Output the (X, Y) coordinate of the center of the cell containing the given text.  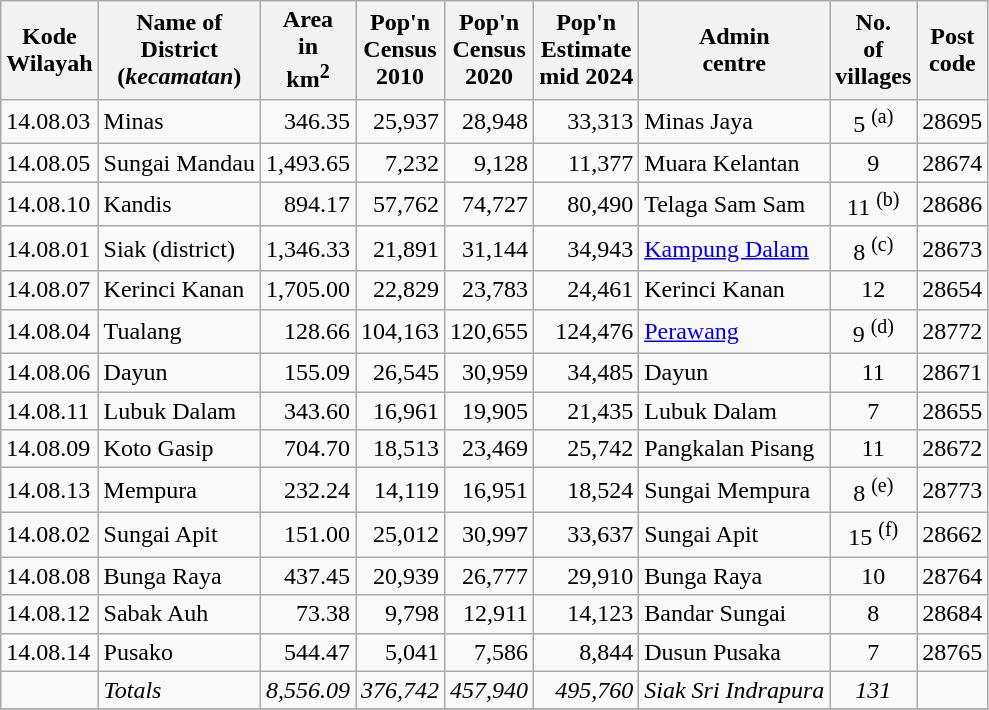
343.60 (308, 411)
16,961 (400, 411)
19,905 (490, 411)
155.09 (308, 373)
Minas Jaya (734, 122)
495,760 (586, 690)
25,012 (400, 534)
Pangkalan Pisang (734, 449)
22,829 (400, 290)
34,485 (586, 373)
30,959 (490, 373)
26,777 (490, 576)
28654 (952, 290)
28773 (952, 490)
34,943 (586, 248)
Totals (179, 690)
7,232 (400, 163)
104,163 (400, 332)
28764 (952, 576)
14.08.09 (50, 449)
14.08.10 (50, 204)
8 (e) (874, 490)
29,910 (586, 576)
14.08.01 (50, 248)
Perawang (734, 332)
28,948 (490, 122)
33,313 (586, 122)
18,513 (400, 449)
28772 (952, 332)
30,997 (490, 534)
14.08.03 (50, 122)
25,742 (586, 449)
120,655 (490, 332)
14.08.06 (50, 373)
23,783 (490, 290)
14.08.02 (50, 534)
Name ofDistrict(kecamatan) (179, 50)
5 (a) (874, 122)
28765 (952, 652)
Tualang (179, 332)
128.66 (308, 332)
Area inkm2 (308, 50)
14.08.07 (50, 290)
Sungai Mandau (179, 163)
8 (c) (874, 248)
14,123 (586, 614)
Pop'nCensus2020 (490, 50)
28686 (952, 204)
Pop'nCensus2010 (400, 50)
1,493.65 (308, 163)
14,119 (400, 490)
8,844 (586, 652)
151.00 (308, 534)
Minas (179, 122)
9,798 (400, 614)
28655 (952, 411)
14.08.14 (50, 652)
28672 (952, 449)
21,435 (586, 411)
80,490 (586, 204)
24,461 (586, 290)
8 (874, 614)
9,128 (490, 163)
25,937 (400, 122)
Kode Wilayah (50, 50)
Pop'nEstimatemid 2024 (586, 50)
28684 (952, 614)
9 (874, 163)
28674 (952, 163)
11 (b) (874, 204)
7,586 (490, 652)
Sabak Auh (179, 614)
No.ofvillages (874, 50)
544.47 (308, 652)
18,524 (586, 490)
12,911 (490, 614)
Sungai Mempura (734, 490)
28662 (952, 534)
23,469 (490, 449)
21,891 (400, 248)
232.24 (308, 490)
376,742 (400, 690)
12 (874, 290)
131 (874, 690)
11,377 (586, 163)
10 (874, 576)
15 (f) (874, 534)
14.08.04 (50, 332)
26,545 (400, 373)
28671 (952, 373)
1,705.00 (308, 290)
Admin centre (734, 50)
14.08.08 (50, 576)
Kandis (179, 204)
16,951 (490, 490)
Dusun Pusaka (734, 652)
Siak Sri Indrapura (734, 690)
20,939 (400, 576)
8,556.09 (308, 690)
9 (d) (874, 332)
14.08.12 (50, 614)
437.45 (308, 576)
124,476 (586, 332)
28673 (952, 248)
57,762 (400, 204)
Kampung Dalam (734, 248)
1,346.33 (308, 248)
Pusako (179, 652)
Siak (district) (179, 248)
Koto Gasip (179, 449)
33,637 (586, 534)
Mempura (179, 490)
14.08.13 (50, 490)
28695 (952, 122)
346.35 (308, 122)
14.08.11 (50, 411)
Muara Kelantan (734, 163)
73.38 (308, 614)
31,144 (490, 248)
894.17 (308, 204)
704.70 (308, 449)
Postcode (952, 50)
14.08.05 (50, 163)
Telaga Sam Sam (734, 204)
457,940 (490, 690)
74,727 (490, 204)
Bandar Sungai (734, 614)
5,041 (400, 652)
